Output the [X, Y] coordinate of the center of the cell containing the given text.  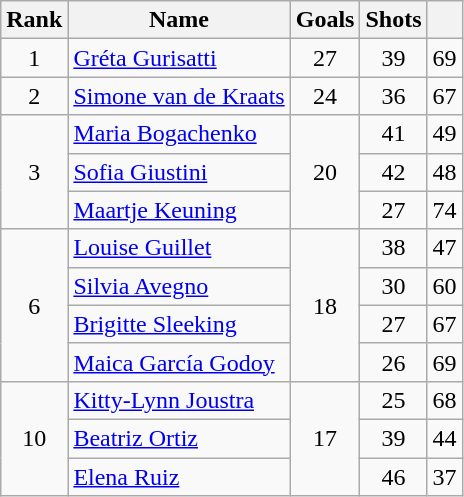
Maartje Keuning [179, 210]
Shots [394, 20]
41 [394, 134]
Elena Ruiz [179, 477]
74 [444, 210]
36 [394, 96]
18 [325, 305]
1 [34, 58]
25 [394, 400]
38 [394, 248]
3 [34, 172]
42 [394, 172]
10 [34, 438]
2 [34, 96]
24 [325, 96]
60 [444, 286]
Beatriz Ortiz [179, 438]
Silvia Avegno [179, 286]
Name [179, 20]
68 [444, 400]
46 [394, 477]
47 [444, 248]
17 [325, 438]
Sofia Giustini [179, 172]
6 [34, 305]
Louise Guillet [179, 248]
Brigitte Sleeking [179, 324]
Rank [34, 20]
48 [444, 172]
Simone van de Kraats [179, 96]
Goals [325, 20]
44 [444, 438]
Gréta Gurisatti [179, 58]
26 [394, 362]
Maica García Godoy [179, 362]
30 [394, 286]
Maria Bogachenko [179, 134]
37 [444, 477]
Kitty-Lynn Joustra [179, 400]
20 [325, 172]
49 [444, 134]
